Determine the [x, y] coordinate at the center of the cell enclosing the given text.  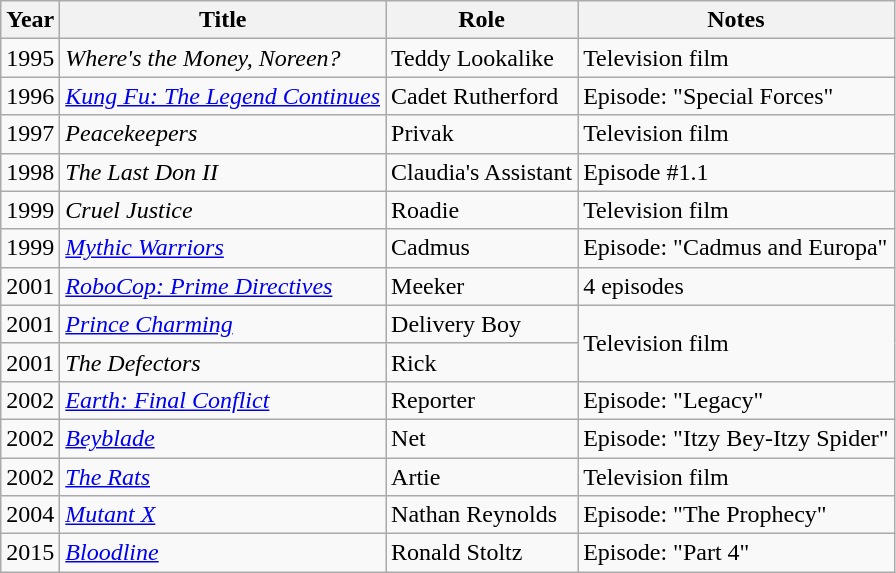
Peacekeepers [223, 134]
Beyblade [223, 438]
Episode #1.1 [736, 172]
1996 [30, 96]
Cadet Rutherford [482, 96]
Mutant X [223, 515]
Where's the Money, Noreen? [223, 58]
Cruel Justice [223, 210]
The Rats [223, 477]
Kung Fu: The Legend Continues [223, 96]
2015 [30, 553]
Notes [736, 20]
Role [482, 20]
1997 [30, 134]
Teddy Lookalike [482, 58]
Episode: "Cadmus and Europa" [736, 248]
Meeker [482, 286]
Delivery Boy [482, 324]
1995 [30, 58]
RoboCop: Prime Directives [223, 286]
Episode: "Legacy" [736, 400]
Title [223, 20]
Earth: Final Conflict [223, 400]
The Defectors [223, 362]
Artie [482, 477]
Bloodline [223, 553]
Nathan Reynolds [482, 515]
Episode: "Itzy Bey-Itzy Spider" [736, 438]
Cadmus [482, 248]
The Last Don II [223, 172]
Year [30, 20]
4 episodes [736, 286]
Net [482, 438]
Roadie [482, 210]
Mythic Warriors [223, 248]
Prince Charming [223, 324]
Claudia's Assistant [482, 172]
Rick [482, 362]
Episode: "The Prophecy" [736, 515]
2004 [30, 515]
Reporter [482, 400]
1998 [30, 172]
Ronald Stoltz [482, 553]
Privak [482, 134]
Episode: "Special Forces" [736, 96]
Episode: "Part 4" [736, 553]
